For the text-containing cell, return its midpoint in (X, Y) coordinate format. 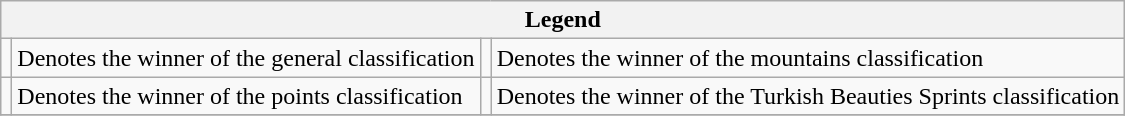
Denotes the winner of the Turkish Beauties Sprints classification (808, 96)
Legend (563, 20)
Denotes the winner of the points classification (246, 96)
Denotes the winner of the mountains classification (808, 58)
Denotes the winner of the general classification (246, 58)
